Pinpoint the cell where the given text exists, returning its [X, Y] midpoint coordinate. 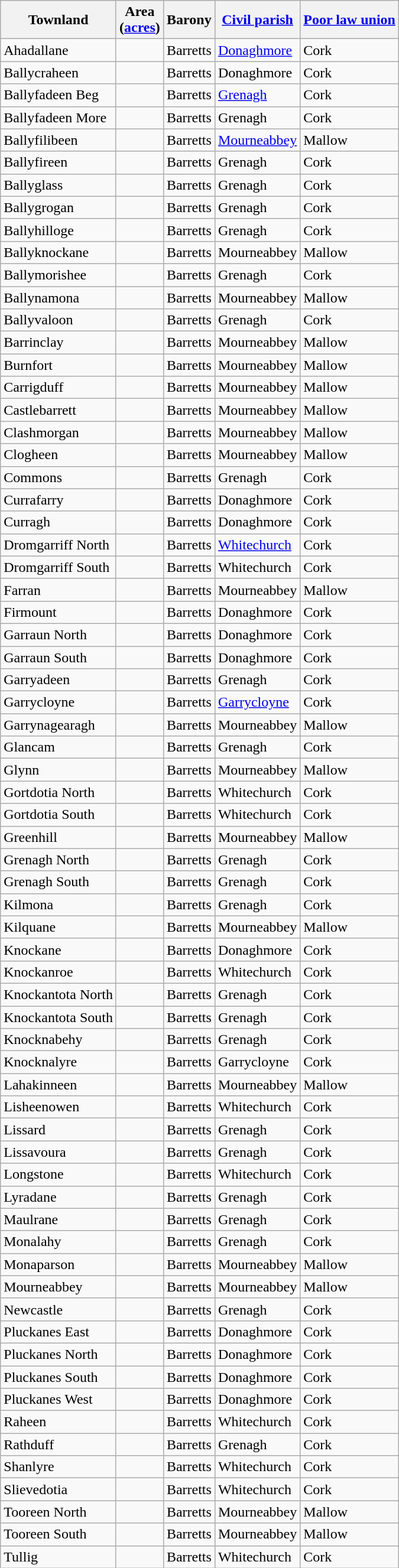
Knockane [59, 949]
Gortdotia South [59, 815]
Carrigduff [59, 388]
Longstone [59, 1175]
Poor law union [350, 20]
Burnfort [59, 365]
Slievedotia [59, 1489]
Dromgarriff North [59, 545]
Glancam [59, 747]
Ballycraheen [59, 73]
Ballyfireen [59, 162]
Monaparson [59, 1264]
Ballyhilloge [59, 230]
Ballyfadeen More [59, 118]
Commons [59, 477]
Lissard [59, 1130]
Ballyvaloon [59, 320]
Pluckanes West [59, 1400]
Civil parish [257, 20]
Firmount [59, 612]
Tooreen South [59, 1534]
Lyradane [59, 1197]
Grenagh South [59, 882]
Kilmona [59, 905]
Area(acres) [140, 20]
Castlebarrett [59, 410]
Garryadeen [59, 680]
Ballyfadeen Beg [59, 95]
Knockantota South [59, 1017]
Pluckanes North [59, 1354]
Knockantota North [59, 994]
Pluckanes East [59, 1332]
Grenagh North [59, 860]
Barrinclay [59, 343]
Ballyfilibeen [59, 140]
Lissavoura [59, 1152]
Raheen [59, 1422]
Lahakinneen [59, 1085]
Tullig [59, 1557]
Ballygrogan [59, 207]
Newcastle [59, 1309]
Curragh [59, 522]
Gortdotia North [59, 792]
Ballyknockane [59, 252]
Shanlyre [59, 1467]
Farran [59, 590]
Monalahy [59, 1242]
Lisheenowen [59, 1107]
Ballyglass [59, 185]
Maulrane [59, 1219]
Glynn [59, 770]
Tooreen North [59, 1512]
Ballymorishee [59, 275]
Barony [189, 20]
Greenhill [59, 837]
Clogheen [59, 455]
Knocknabehy [59, 1040]
Dromgarriff South [59, 567]
Garraun South [59, 658]
Knocknalyre [59, 1062]
Kilquane [59, 927]
Garraun North [59, 635]
Rathduff [59, 1445]
Garrynagearagh [59, 725]
Ahadallane [59, 50]
Townland [59, 20]
Knockanroe [59, 972]
Clashmorgan [59, 432]
Currafarry [59, 500]
Pluckanes South [59, 1377]
Ballynamona [59, 297]
